Find where the given text appears and provide that cell's center as (x, y) coordinate. 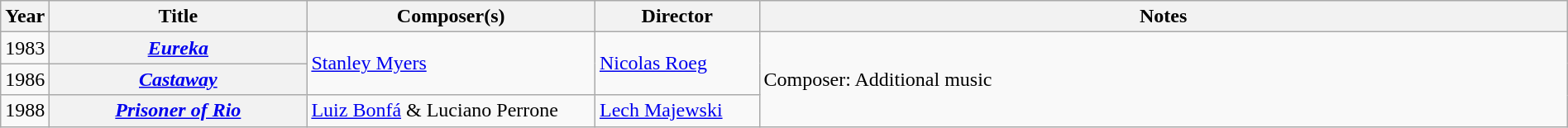
Director (676, 17)
1986 (25, 79)
Nicolas Roeg (676, 64)
Luiz Bonfá & Luciano Perrone (452, 111)
Castaway (179, 79)
Composer: Additional music (1163, 79)
Year (25, 17)
Lech Majewski (676, 111)
Title (179, 17)
Notes (1163, 17)
Stanley Myers (452, 64)
Prisoner of Rio (179, 111)
Composer(s) (452, 17)
Eureka (179, 48)
1988 (25, 111)
1983 (25, 48)
